Return [X, Y] of the center of cell containing provided text 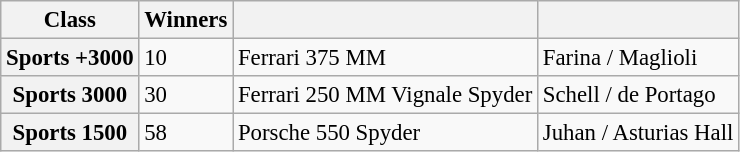
Ferrari 375 MM [386, 58]
Juhan / Asturias Hall [638, 133]
Porsche 550 Spyder [386, 133]
58 [186, 133]
30 [186, 95]
Sports 1500 [70, 133]
Winners [186, 20]
Sports 3000 [70, 95]
Farina / Maglioli [638, 58]
Ferrari 250 MM Vignale Spyder [386, 95]
Sports +3000 [70, 58]
Schell / de Portago [638, 95]
Class [70, 20]
10 [186, 58]
